Determine the [x, y] coordinate at the center of the cell enclosing the given text.  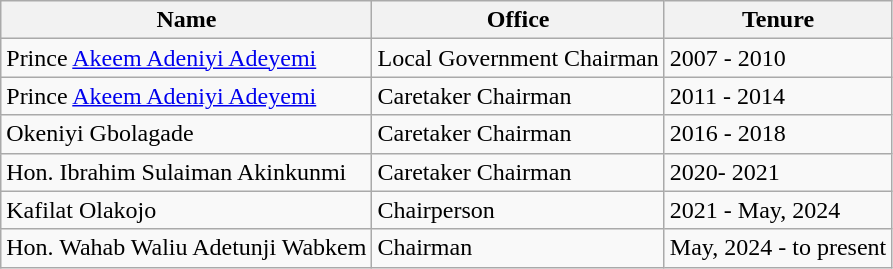
Chairperson [518, 210]
Local Government Chairman [518, 58]
Hon. Ibrahim Sulaiman Akinkunmi [186, 172]
Chairman [518, 248]
Hon. Wahab Waliu Adetunji Wabkem [186, 248]
2016 - 2018 [778, 134]
2021 - May, 2024 [778, 210]
2011 - 2014 [778, 96]
2007 - 2010 [778, 58]
May, 2024 - to present [778, 248]
Office [518, 20]
Tenure [778, 20]
2020- 2021 [778, 172]
Kafilat Olakojo [186, 210]
Name [186, 20]
Okeniyi Gbolagade [186, 134]
